Output the [X, Y] coordinate of the center of the cell containing the given text.  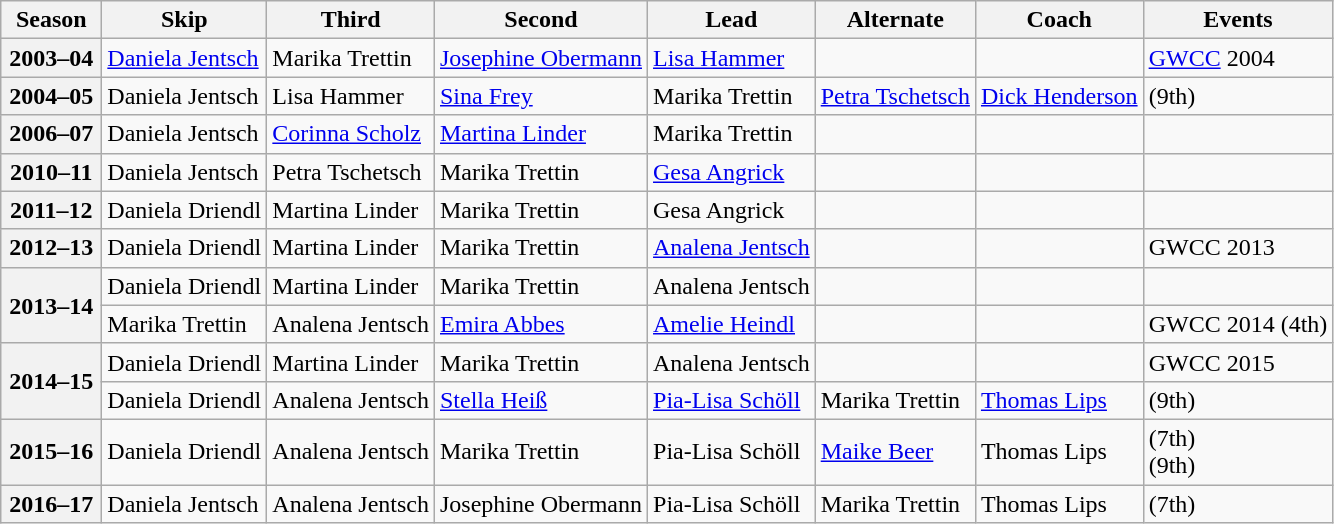
GWCC 2013 [1238, 248]
(7th) [1238, 503]
2011–12 [52, 210]
2010–11 [52, 172]
Stella Heiß [540, 400]
Maike Beer [895, 452]
GWCC 2004 [1238, 58]
Corinna Scholz [351, 134]
Second [540, 20]
2003–04 [52, 58]
2016–17 [52, 503]
GWCC 2014 (4th) [1238, 324]
2006–07 [52, 134]
Skip [184, 20]
Coach [1059, 20]
2012–13 [52, 248]
(7th) (9th) [1238, 452]
Events [1238, 20]
2015–16 [52, 452]
Dick Henderson [1059, 96]
GWCC 2015 [1238, 362]
Season [52, 20]
Alternate [895, 20]
Amelie Heindl [732, 324]
Third [351, 20]
2014–15 [52, 381]
Sina Frey [540, 96]
2013–14 [52, 305]
Emira Abbes [540, 324]
Lead [732, 20]
2004–05 [52, 96]
